Determine the (X, Y) coordinate at the center of the cell enclosing the given text.  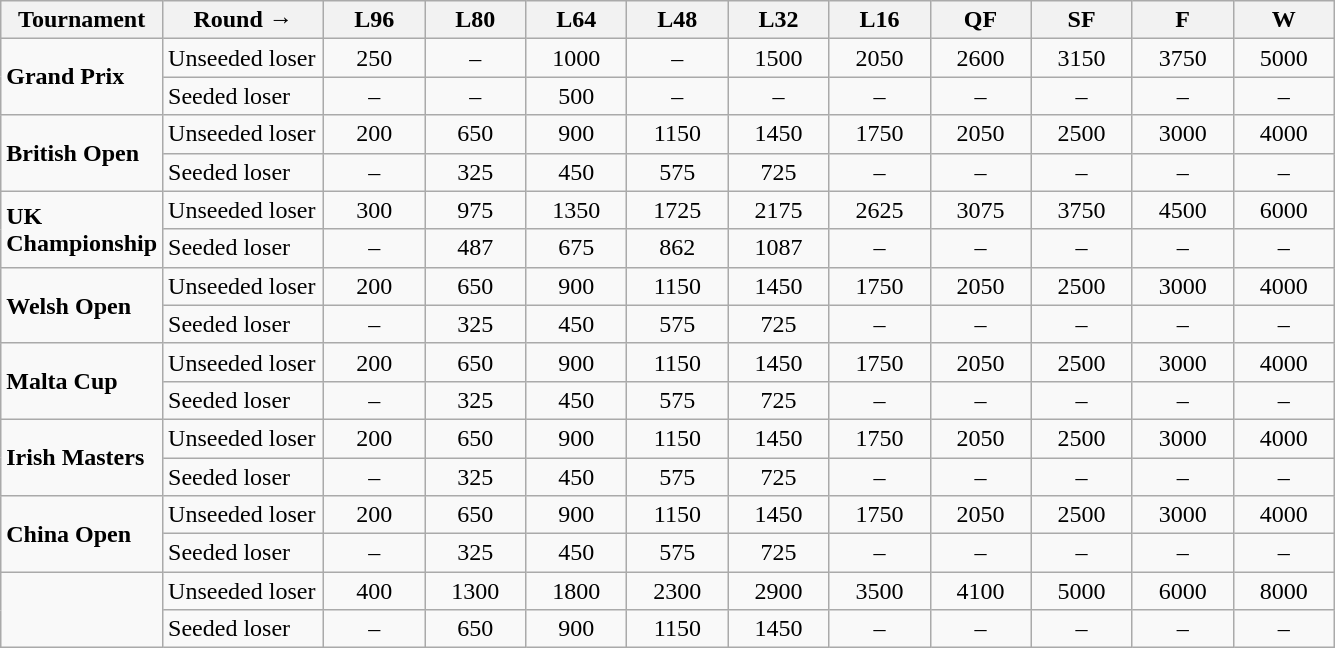
L16 (880, 20)
1000 (576, 58)
2175 (778, 210)
L80 (476, 20)
Malta Cup (82, 381)
2625 (880, 210)
4100 (980, 591)
1500 (778, 58)
Tournament (82, 20)
3500 (880, 591)
1725 (678, 210)
8000 (1284, 591)
862 (678, 248)
975 (476, 210)
Irish Masters (82, 457)
UK Championship (82, 229)
Grand Prix (82, 77)
British Open (82, 153)
QF (980, 20)
3150 (1082, 58)
2300 (678, 591)
SF (1082, 20)
400 (374, 591)
F (1182, 20)
L48 (678, 20)
L64 (576, 20)
1350 (576, 210)
675 (576, 248)
2900 (778, 591)
250 (374, 58)
300 (374, 210)
4500 (1182, 210)
W (1284, 20)
500 (576, 96)
3075 (980, 210)
2600 (980, 58)
Welsh Open (82, 305)
China Open (82, 534)
1800 (576, 591)
487 (476, 248)
L96 (374, 20)
1087 (778, 248)
L32 (778, 20)
1300 (476, 591)
Round → (244, 20)
